Pinpoint the cell where the given text exists, returning its (x, y) midpoint coordinate. 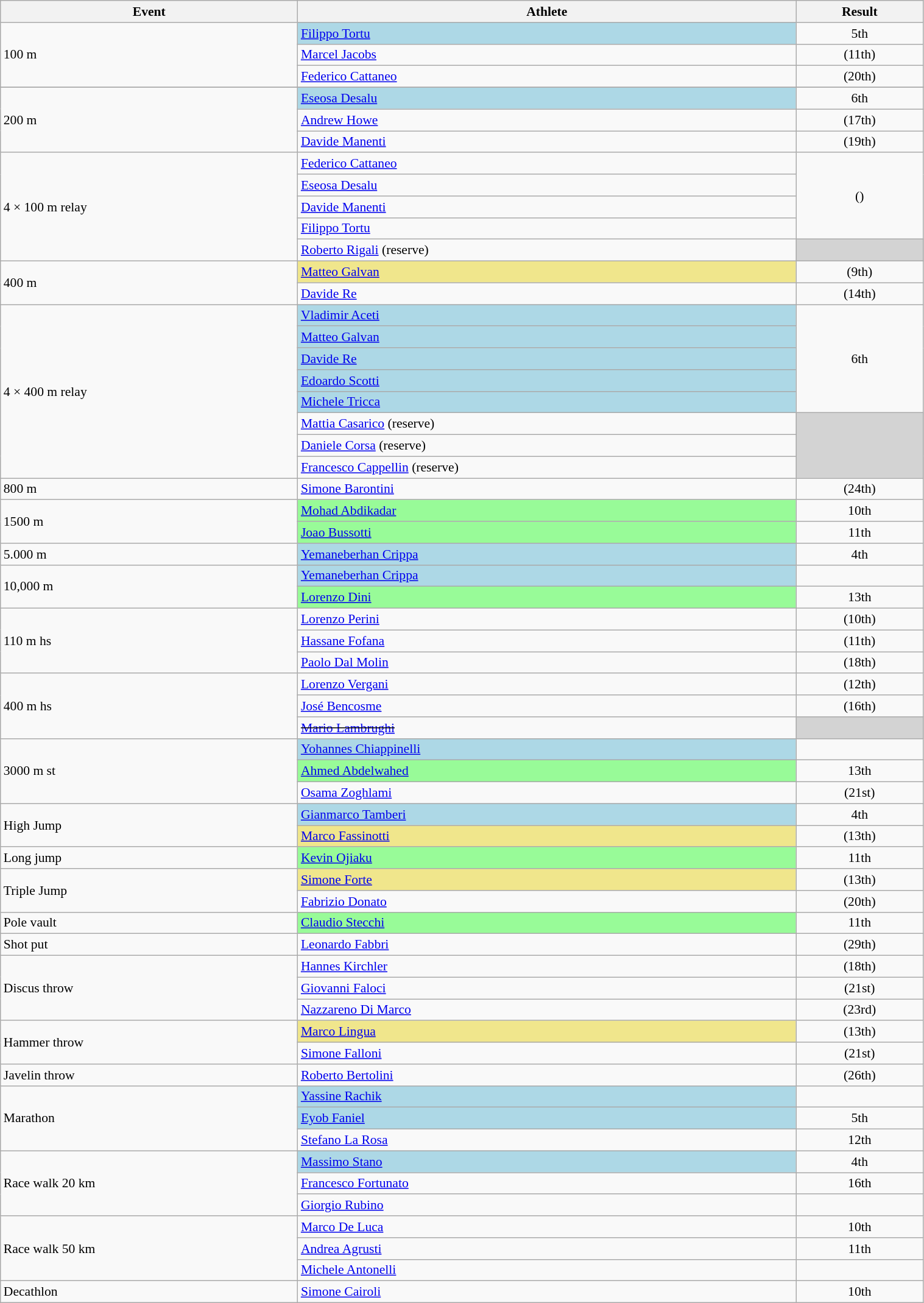
Race walk 20 km (149, 1183)
Mario Lambrughi (547, 728)
Marathon (149, 1118)
Simone Cairoli (547, 1292)
Mohad Abdikadar (547, 511)
Triple Jump (149, 891)
110 m hs (149, 641)
Francesco Cappellin (reserve) (547, 467)
Leonardo Fabbri (547, 945)
Event (149, 12)
Hassane Fofana (547, 641)
Vladimir Aceti (547, 316)
800 m (149, 489)
4 × 400 m relay (149, 391)
Marcel Jacobs (547, 55)
Shot put (149, 945)
Edoardo Scotti (547, 381)
Yohannes Chiappinelli (547, 749)
Massimo Stano (547, 1162)
Giorgio Rubino (547, 1206)
Marco De Luca (547, 1227)
José Bencosme (547, 706)
Ahmed Abdelwahed (547, 771)
Paolo Dal Molin (547, 663)
Athlete (547, 12)
Lorenzo Perini (547, 620)
Race walk 50 km (149, 1249)
Francesco Fortunato (547, 1184)
Javelin throw (149, 1075)
Gianmarco Tamberi (547, 814)
Discus throw (149, 988)
Daniele Corsa (reserve) (547, 446)
Fabrizio Donato (547, 902)
(29th) (860, 945)
Pole vault (149, 923)
Eyob Faniel (547, 1118)
Hammer throw (149, 1043)
Michele Tricca (547, 402)
Stefano La Rosa (547, 1140)
Yassine Rachik (547, 1096)
Lorenzo Dini (547, 598)
200 m (149, 121)
400 m (149, 283)
Osama Zoghlami (547, 793)
() (860, 196)
Nazzareno Di Marco (547, 1010)
(24th) (860, 489)
Claudio Stecchi (547, 923)
Simone Falloni (547, 1053)
3000 m st (149, 771)
Michele Antonelli (547, 1270)
10,000 m (149, 586)
400 m hs (149, 707)
Andrew Howe (547, 120)
(12th) (860, 685)
(17th) (860, 120)
Giovanni Faloci (547, 988)
(14th) (860, 294)
Marco Fassinotti (547, 836)
1500 m (149, 521)
(9th) (860, 272)
Marco Lingua (547, 1032)
Simone Forte (547, 880)
Roberto Bertolini (547, 1075)
4 × 100 m relay (149, 207)
Hannes Kirchler (547, 967)
Simone Barontini (547, 489)
(10th) (860, 620)
(19th) (860, 142)
100 m (149, 55)
(23rd) (860, 1010)
Joao Bussotti (547, 532)
Kevin Ojiaku (547, 858)
High Jump (149, 825)
(26th) (860, 1075)
Decathlon (149, 1292)
Lorenzo Vergani (547, 685)
Roberto Rigali (reserve) (547, 250)
Result (860, 12)
Long jump (149, 858)
5.000 m (149, 554)
(16th) (860, 706)
12th (860, 1140)
16th (860, 1184)
Mattia Casarico (reserve) (547, 424)
Andrea Agrusti (547, 1249)
